Provide the [x, y] coordinate of the cell's center where the given text is located.  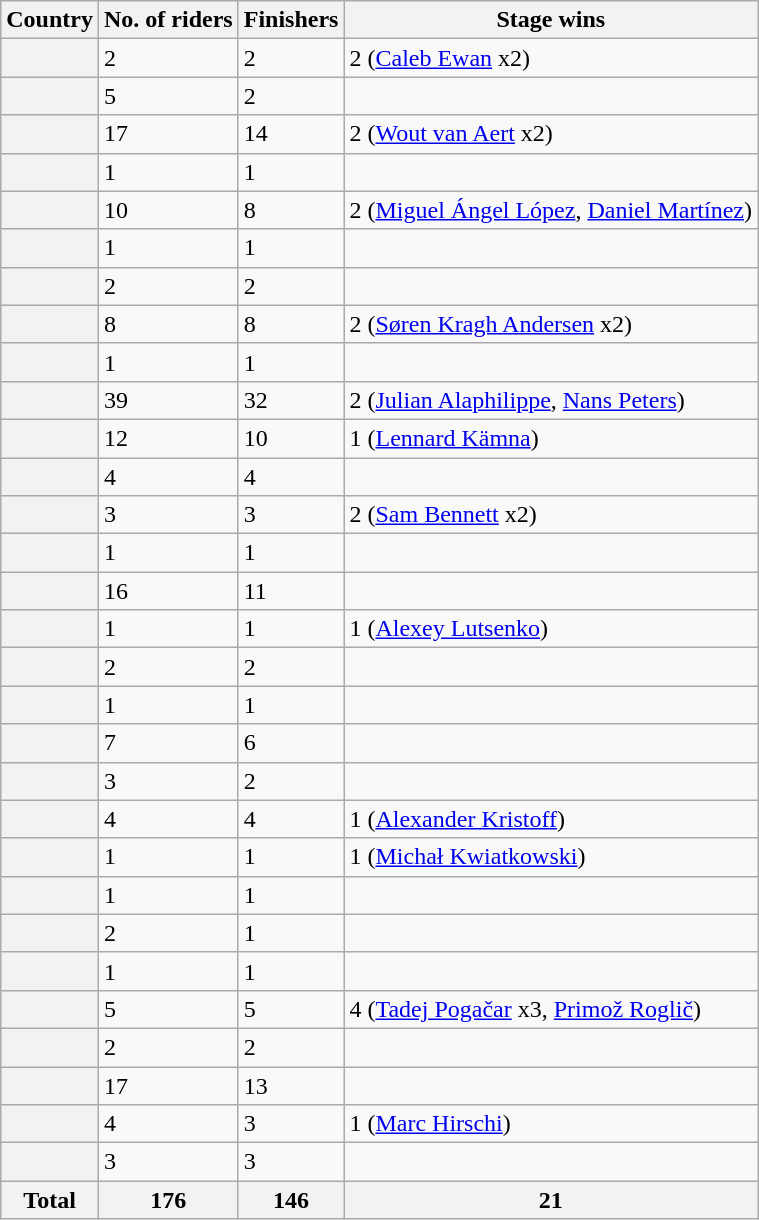
21 [551, 1200]
1 (Lennard Kämna) [551, 438]
176 [168, 1200]
14 [291, 134]
11 [291, 591]
2 (Søren Kragh Andersen x2) [551, 324]
2 (Julian Alaphilippe, Nans Peters) [551, 400]
13 [291, 1085]
Finishers [291, 20]
16 [168, 591]
1 (Michał Kwiatkowski) [551, 857]
4 (Tadej Pogačar x3, Primož Roglič) [551, 1009]
1 (Marc Hirschi) [551, 1124]
No. of riders [168, 20]
1 (Alexey Lutsenko) [551, 629]
39 [168, 400]
Stage wins [551, 20]
32 [291, 400]
Country [50, 20]
2 (Caleb Ewan x2) [551, 58]
146 [291, 1200]
2 (Wout van Aert x2) [551, 134]
6 [291, 743]
1 (Alexander Kristoff) [551, 819]
12 [168, 438]
2 (Sam Bennett x2) [551, 515]
7 [168, 743]
Total [50, 1200]
2 (Miguel Ángel López, Daniel Martínez) [551, 210]
